Return the (x, y) coordinate for the center point of the cell that contains the specified text.  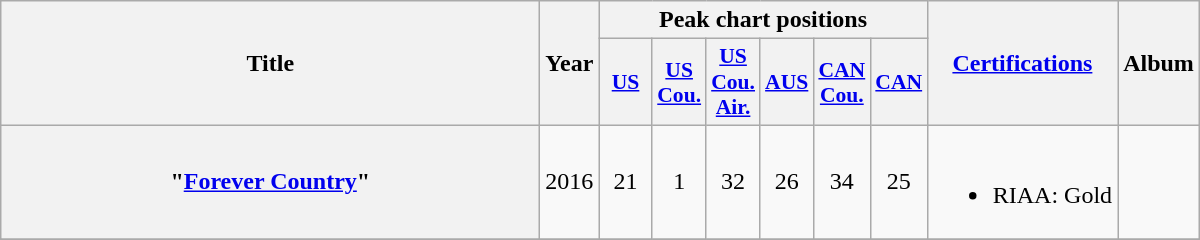
32 (733, 182)
Title (270, 64)
Peak chart positions (763, 20)
21 (626, 182)
"Forever Country" (270, 182)
CANCou. (842, 82)
26 (786, 182)
Album (1159, 64)
2016 (570, 182)
AUS (786, 82)
US (626, 82)
Certifications (1022, 64)
USCou. (679, 82)
25 (898, 182)
USCou.Air. (733, 82)
Year (570, 64)
34 (842, 182)
1 (679, 182)
RIAA: Gold (1022, 182)
CAN (898, 82)
